Extract the (x, y) coordinate from the center of the cell holding the provided text.  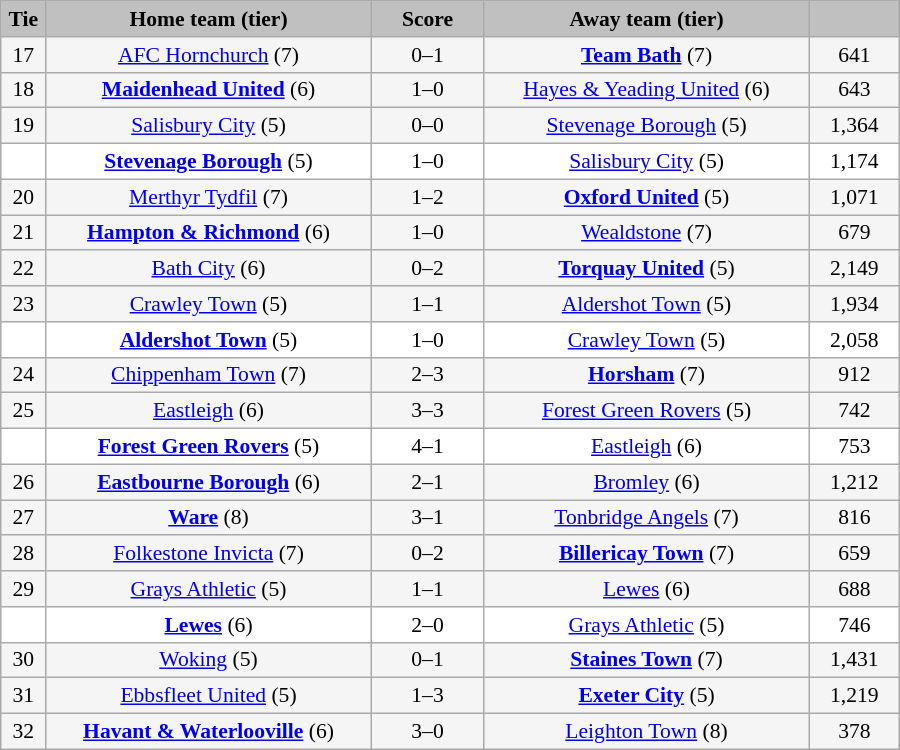
679 (854, 233)
Staines Town (7) (647, 660)
1–3 (427, 696)
23 (24, 304)
Folkestone Invicta (7) (209, 554)
Tie (24, 19)
Home team (tier) (209, 19)
25 (24, 411)
Exeter City (5) (647, 696)
27 (24, 518)
2–1 (427, 482)
21 (24, 233)
Team Bath (7) (647, 55)
688 (854, 589)
Chippenham Town (7) (209, 375)
1,934 (854, 304)
2–0 (427, 625)
Score (427, 19)
Havant & Waterlooville (6) (209, 732)
Ebbsfleet United (5) (209, 696)
1,174 (854, 162)
Bromley (6) (647, 482)
Horsham (7) (647, 375)
742 (854, 411)
Oxford United (5) (647, 197)
746 (854, 625)
28 (24, 554)
1–2 (427, 197)
1,219 (854, 696)
Woking (5) (209, 660)
Eastbourne Borough (6) (209, 482)
3–1 (427, 518)
18 (24, 90)
Wealdstone (7) (647, 233)
641 (854, 55)
29 (24, 589)
Merthyr Tydfil (7) (209, 197)
3–3 (427, 411)
Hayes & Yeading United (6) (647, 90)
Torquay United (5) (647, 269)
Hampton & Richmond (6) (209, 233)
659 (854, 554)
1,364 (854, 126)
1,431 (854, 660)
AFC Hornchurch (7) (209, 55)
Billericay Town (7) (647, 554)
0–0 (427, 126)
1,212 (854, 482)
378 (854, 732)
3–0 (427, 732)
22 (24, 269)
17 (24, 55)
2,058 (854, 340)
20 (24, 197)
912 (854, 375)
Bath City (6) (209, 269)
2,149 (854, 269)
4–1 (427, 447)
Ware (8) (209, 518)
30 (24, 660)
1,071 (854, 197)
Tonbridge Angels (7) (647, 518)
32 (24, 732)
Away team (tier) (647, 19)
Maidenhead United (6) (209, 90)
19 (24, 126)
31 (24, 696)
2–3 (427, 375)
643 (854, 90)
816 (854, 518)
Leighton Town (8) (647, 732)
24 (24, 375)
26 (24, 482)
753 (854, 447)
